From the cell containing the given text, extract its center point as (X, Y) coordinate. 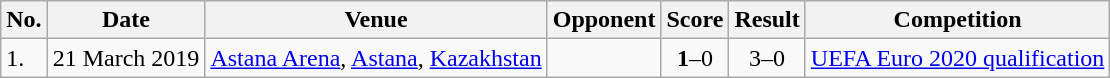
21 March 2019 (126, 58)
1–0 (695, 58)
No. (24, 20)
1. (24, 58)
Astana Arena, Astana, Kazakhstan (376, 58)
Opponent (604, 20)
Venue (376, 20)
UEFA Euro 2020 qualification (958, 58)
Result (767, 20)
Score (695, 20)
Competition (958, 20)
3–0 (767, 58)
Date (126, 20)
